Provide the [X, Y] coordinate of the cell's center where the given text is located.  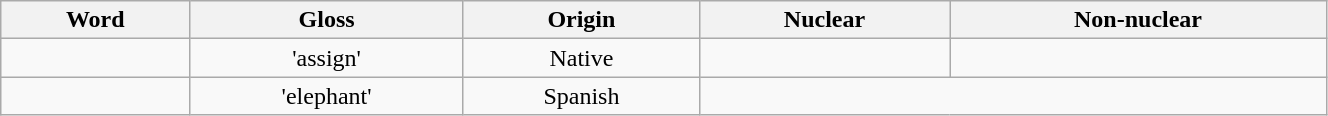
Origin [581, 20]
'assign' [327, 58]
Native [581, 58]
Gloss [327, 20]
'elephant' [327, 96]
Non-nuclear [1138, 20]
Nuclear [824, 20]
Word [96, 20]
Spanish [581, 96]
